Capture the cell that displays the provided text and extract its (x, y) central coordinate. 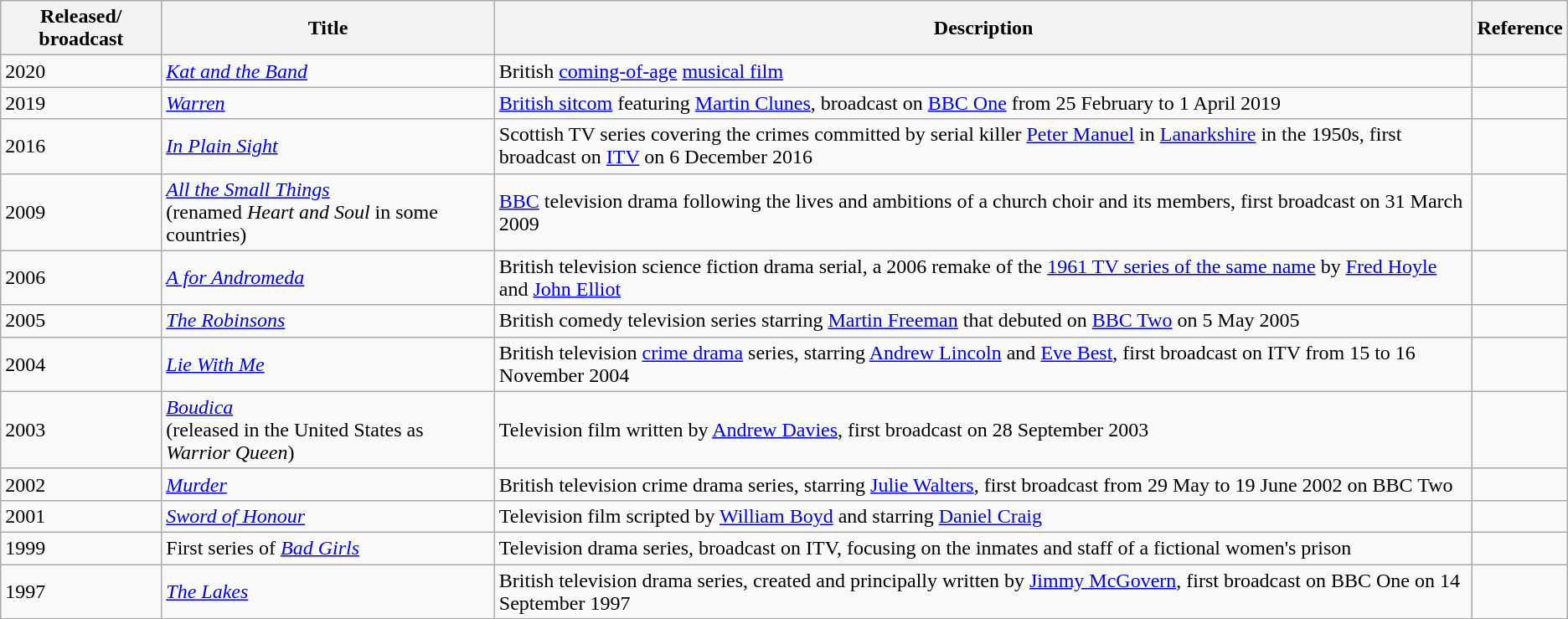
Television film scripted by William Boyd and starring Daniel Craig (983, 516)
British television crime drama series, starring Julie Walters, first broadcast from 29 May to 19 June 2002 on BBC Two (983, 484)
2001 (81, 516)
British television drama series, created and principally written by Jimmy McGovern, first broadcast on BBC One on 14 September 1997 (983, 591)
2006 (81, 278)
2005 (81, 321)
2016 (81, 146)
2019 (81, 103)
Released/ broadcast (81, 28)
2004 (81, 364)
Sword of Honour (328, 516)
In Plain Sight (328, 146)
2009 (81, 212)
British comedy television series starring Martin Freeman that debuted on BBC Two on 5 May 2005 (983, 321)
Description (983, 28)
1999 (81, 548)
2002 (81, 484)
First series of Bad Girls (328, 548)
Television film written by Andrew Davies, first broadcast on 28 September 2003 (983, 430)
Warren (328, 103)
2003 (81, 430)
The Lakes (328, 591)
A for Andromeda (328, 278)
Reference (1519, 28)
Scottish TV series covering the crimes committed by serial killer Peter Manuel in Lanarkshire in the 1950s, first broadcast on ITV on 6 December 2016 (983, 146)
All the Small Things(renamed Heart and Soul in some countries) (328, 212)
British television crime drama series, starring Andrew Lincoln and Eve Best, first broadcast on ITV from 15 to 16 November 2004 (983, 364)
The Robinsons (328, 321)
2020 (81, 71)
Kat and the Band (328, 71)
Boudica (released in the United States as Warrior Queen) (328, 430)
1997 (81, 591)
Television drama series, broadcast on ITV, focusing on the inmates and staff of a fictional women's prison (983, 548)
BBC television drama following the lives and ambitions of a church choir and its members, first broadcast on 31 March 2009 (983, 212)
Lie With Me (328, 364)
British sitcom featuring Martin Clunes, broadcast on BBC One from 25 February to 1 April 2019 (983, 103)
Title (328, 28)
Murder (328, 484)
British coming-of-age musical film (983, 71)
British television science fiction drama serial, a 2006 remake of the 1961 TV series of the same name by Fred Hoyle and John Elliot (983, 278)
